Locate the cell with the specified text and output its [x, y] center coordinate. 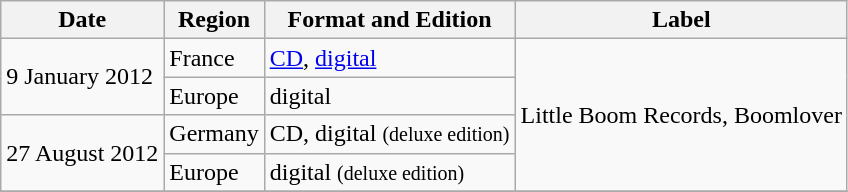
Region [214, 20]
Little Boom Records, Boomlover [681, 115]
CD, digital (deluxe edition) [390, 134]
CD, digital [390, 58]
digital (deluxe edition) [390, 172]
9 January 2012 [82, 77]
Label [681, 20]
Format and Edition [390, 20]
Germany [214, 134]
Date [82, 20]
France [214, 58]
27 August 2012 [82, 153]
digital [390, 96]
